Return the (x, y) coordinate for the center point of the cell that contains the specified text.  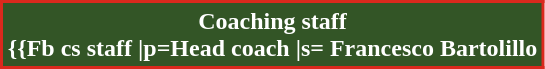
Coaching staff{{Fb cs staff |p=Head coach |s= Francesco Bartolillo (273, 36)
